Provide the [x, y] coordinate of the cell's center where the given text is located.  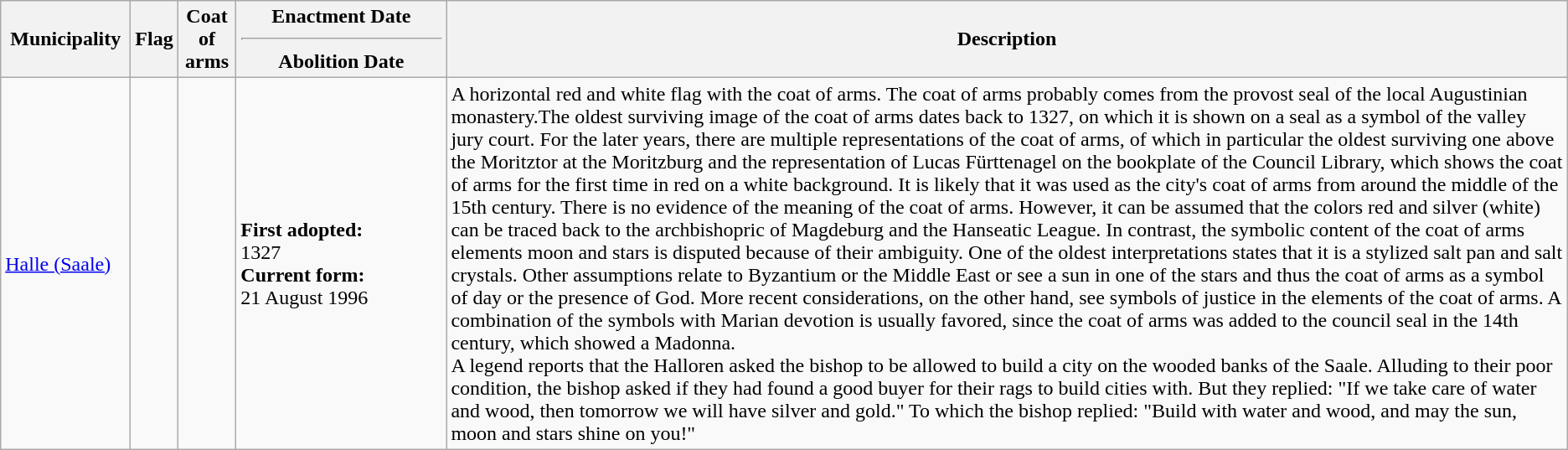
Municipality [65, 39]
Halle (Saale) [65, 263]
Coat of arms [207, 39]
Description [1007, 39]
First adopted:1327Current form: 21 August 1996 [342, 263]
Enactment DateAbolition Date [342, 39]
Flag [154, 39]
